Pinpoint the cell where the given text exists, returning its (X, Y) midpoint coordinate. 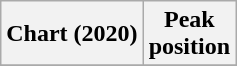
Peakposition (189, 34)
Chart (2020) (72, 34)
